Provide the (x, y) coordinate of the cell's center where the given text is located.  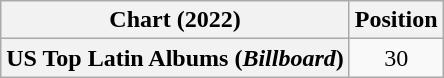
30 (396, 58)
Chart (2022) (176, 20)
Position (396, 20)
US Top Latin Albums (Billboard) (176, 58)
